Return (x, y) of the center of cell containing provided text 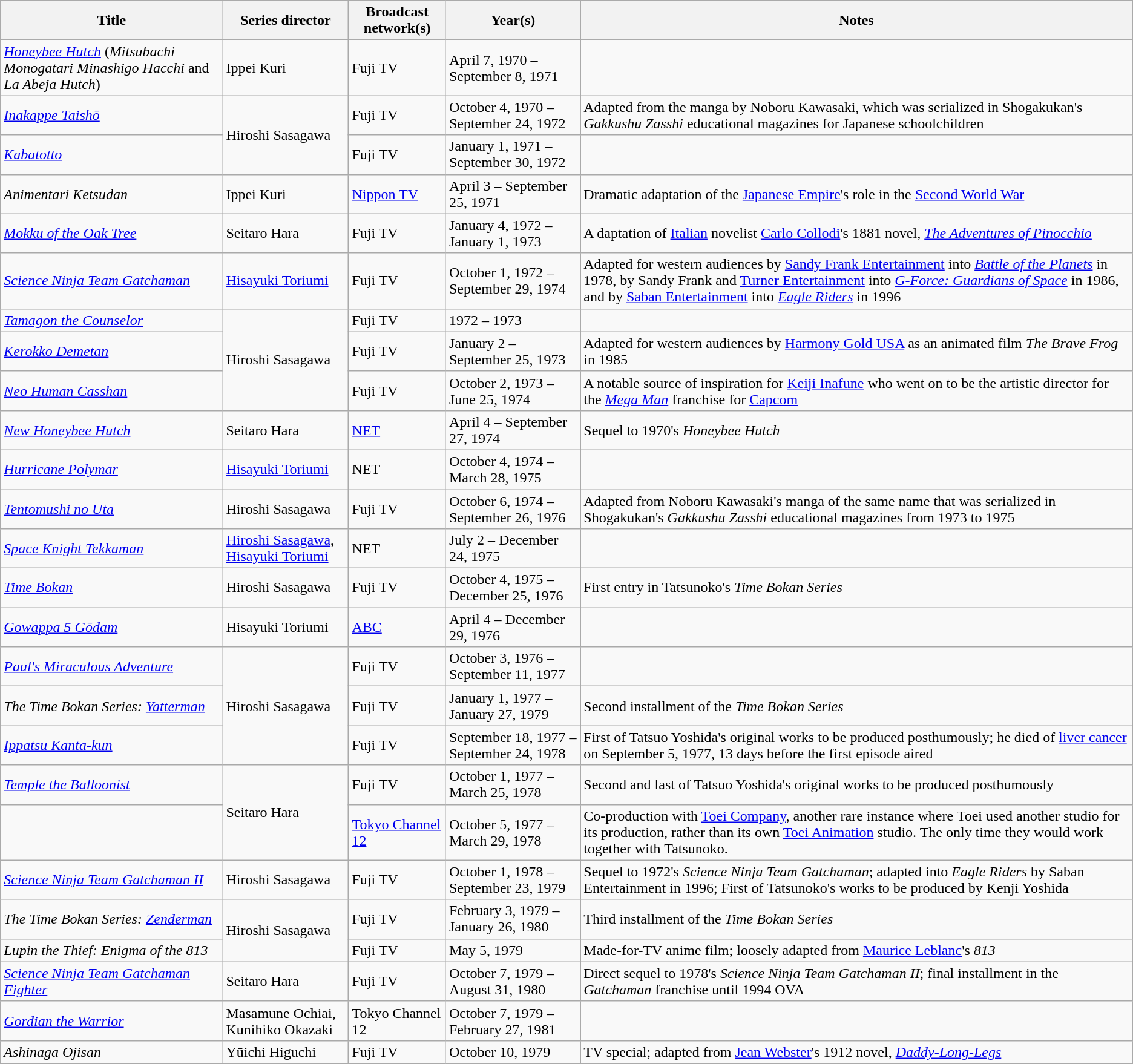
October 4, 1975 – December 25, 1976 (513, 588)
February 3, 1979 – January 26, 1980 (513, 919)
May 5, 1979 (513, 950)
April 3 – September 25, 1971 (513, 194)
Second and last of Tatsuo Yoshida's original works to be produced posthumously (856, 784)
October 10, 1979 (513, 1052)
Animentari Ketsudan (111, 194)
Inakappe Taishō (111, 115)
Kerokko Demetan (111, 351)
Space Knight Tekkaman (111, 548)
October 2, 1973 – June 25, 1974 (513, 391)
October 1, 1978 – September 23, 1979 (513, 880)
January 1, 1977 – January 27, 1979 (513, 706)
Science Ninja Team Gatchaman II (111, 880)
A daptation of Italian novelist Carlo Collodi's 1881 novel, The Adventures of Pinocchio (856, 234)
Gowappa 5 Gōdam (111, 627)
Year(s) (513, 21)
October 5, 1977 – March 29, 1978 (513, 832)
October 4, 1970 – September 24, 1972 (513, 115)
Honeybee Hutch (Mitsubachi Monogatari Minashigo Hacchi and La Abeja Hutch) (111, 68)
Dramatic adaptation of the Japanese Empire's role in the Second World War (856, 194)
The Time Bokan Series: Zenderman (111, 919)
Ashinaga Ojisan (111, 1052)
Time Bokan (111, 588)
Science Ninja Team Gatchaman (111, 281)
Ippatsu Kanta-kun (111, 746)
April 4 – December 29, 1976 (513, 627)
Direct sequel to 1978's Science Ninja Team Gatchaman II; final installment in the Gatchaman franchise until 1994 OVA (856, 982)
Yūichi Higuchi (286, 1052)
First entry in Tatsunoko's Time Bokan Series (856, 588)
Third installment of the Time Bokan Series (856, 919)
Nippon TV (397, 194)
April 4 – September 27, 1974 (513, 430)
Sequel to 1970's Honeybee Hutch (856, 430)
October 1, 1972 – September 29, 1974 (513, 281)
October 7, 1979 – February 27, 1981 (513, 1020)
Masamune Ochiai, Kunihiko Okazaki (286, 1020)
October 6, 1974 – September 26, 1976 (513, 508)
Temple the Balloonist (111, 784)
Tamagon the Counselor (111, 320)
New Honeybee Hutch (111, 430)
Adapted from Noboru Kawasaki's manga of the same name that was serialized in Shogakukan's Gakkushu Zasshi educational magazines from 1973 to 1975 (856, 508)
Kabatotto (111, 155)
October 1, 1977 – March 25, 1978 (513, 784)
Notes (856, 21)
1972 – 1973 (513, 320)
Series director (286, 21)
Adapted from the manga by Noboru Kawasaki, which was serialized in Shogakukan's Gakkushu Zasshi educational magazines for Japanese schoolchildren (856, 115)
January 1, 1971 – September 30, 1972 (513, 155)
April 7, 1970 – September 8, 1971 (513, 68)
Title (111, 21)
Second installment of the Time Bokan Series (856, 706)
Hiroshi Sasagawa, Hisayuki Toriumi (286, 548)
Tentomushi no Uta (111, 508)
Made-for-TV anime film; loosely adapted from Maurice Leblanc's 813 (856, 950)
Mokku of the Oak Tree (111, 234)
TV special; adapted from Jean Webster's 1912 novel, Daddy-Long-Legs (856, 1052)
January 4, 1972 – January 1, 1973 (513, 234)
October 3, 1976 – September 11, 1977 (513, 667)
Adapted for western audiences by Harmony Gold USA as an animated film The Brave Frog in 1985 (856, 351)
Gordian the Warrior (111, 1020)
July 2 – December 24, 1975 (513, 548)
Paul's Miraculous Adventure (111, 667)
Neo Human Casshan (111, 391)
October 7, 1979 – August 31, 1980 (513, 982)
January 2 – September 25, 1973 (513, 351)
A notable source of inspiration for Keiji Inafune who went on to be the artistic director for the Mega Man franchise for Capcom (856, 391)
Hurricane Polymar (111, 470)
Science Ninja Team Gatchaman Fighter (111, 982)
Broadcast network(s) (397, 21)
October 4, 1974 – March 28, 1975 (513, 470)
September 18, 1977 – September 24, 1978 (513, 746)
The Time Bokan Series: Yatterman (111, 706)
Lupin the Thief: Enigma of the 813 (111, 950)
ABC (397, 627)
